Provide the (x, y) coordinate of the cell's center where the given text is located.  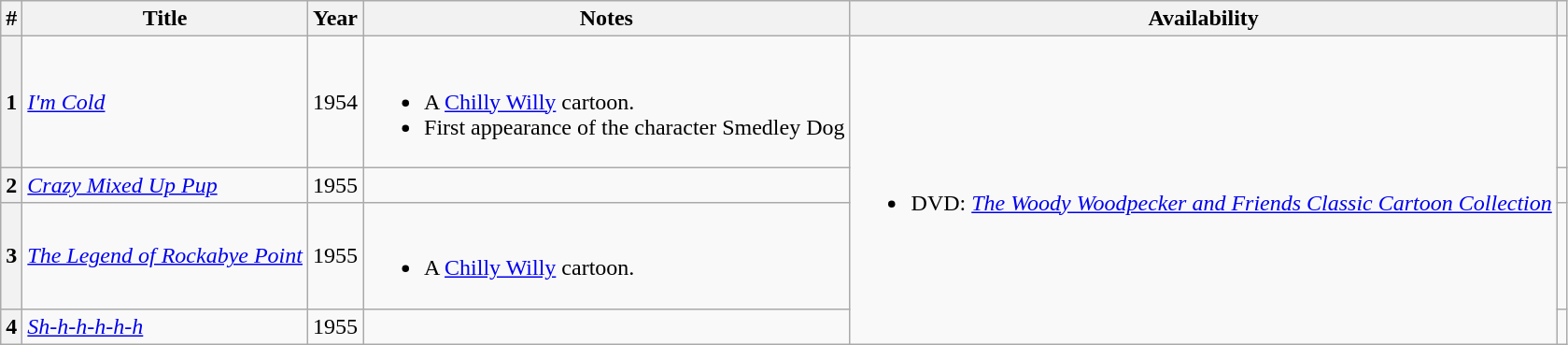
The Legend of Rockabye Point (165, 256)
1954 (334, 102)
I'm Cold (165, 102)
Title (165, 19)
Sh-h-h-h-h-h (165, 326)
Year (334, 19)
Availability (1203, 19)
2 (11, 185)
A Chilly Willy cartoon. (607, 256)
DVD: The Woody Woodpecker and Friends Classic Cartoon Collection (1203, 191)
Notes (607, 19)
4 (11, 326)
3 (11, 256)
Crazy Mixed Up Pup (165, 185)
1 (11, 102)
A Chilly Willy cartoon.First appearance of the character Smedley Dog (607, 102)
# (11, 19)
